Locate the cell with the specified text and output its (x, y) center coordinate. 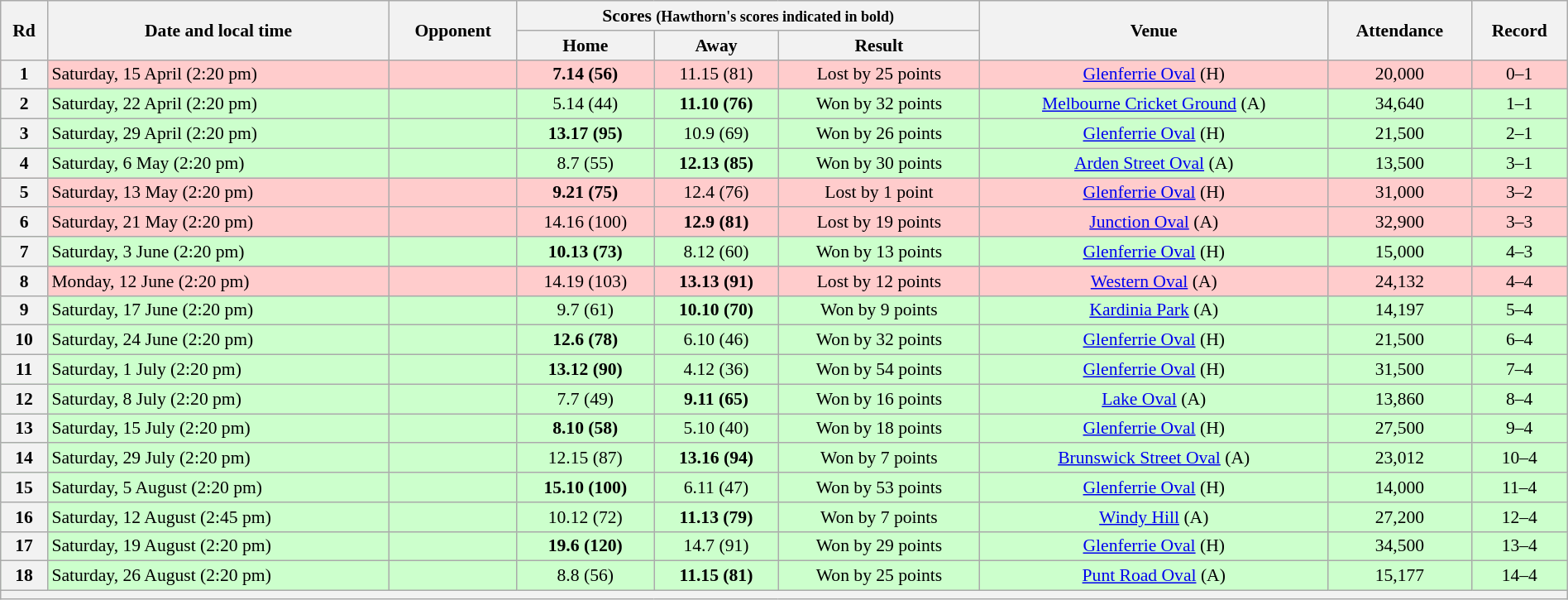
3–2 (1519, 193)
2 (25, 104)
13.17 (95) (586, 134)
4 (25, 163)
32,900 (1400, 223)
27,200 (1400, 517)
Kardinia Park (A) (1154, 310)
Date and local time (218, 30)
6.10 (46) (716, 340)
12.9 (81) (716, 223)
13.13 (91) (716, 281)
7.14 (56) (586, 74)
Windy Hill (A) (1154, 517)
18 (25, 576)
14.16 (100) (586, 223)
12.15 (87) (586, 458)
Won by 54 points (879, 370)
11 (25, 370)
Away (716, 46)
12.4 (76) (716, 193)
13,500 (1400, 163)
11.10 (76) (716, 104)
10.12 (72) (586, 517)
7.7 (49) (586, 399)
14–4 (1519, 576)
15,000 (1400, 252)
Attendance (1400, 30)
Saturday, 22 April (2:20 pm) (218, 104)
Result (879, 46)
4–4 (1519, 281)
Home (586, 46)
Junction Oval (A) (1154, 223)
11.13 (79) (716, 517)
20,000 (1400, 74)
23,012 (1400, 458)
10–4 (1519, 458)
Lost by 25 points (879, 74)
5 (25, 193)
Saturday, 5 August (2:20 pm) (218, 487)
Won by 18 points (879, 429)
3–3 (1519, 223)
27,500 (1400, 429)
15,177 (1400, 576)
Won by 16 points (879, 399)
Lost by 12 points (879, 281)
13,860 (1400, 399)
Arden Street Oval (A) (1154, 163)
14.19 (103) (586, 281)
3 (25, 134)
34,500 (1400, 546)
5.14 (44) (586, 104)
Saturday, 3 June (2:20 pm) (218, 252)
12 (25, 399)
Saturday, 15 July (2:20 pm) (218, 429)
Won by 25 points (879, 576)
7–4 (1519, 370)
Saturday, 13 May (2:20 pm) (218, 193)
Saturday, 19 August (2:20 pm) (218, 546)
Won by 29 points (879, 546)
9–4 (1519, 429)
Won by 9 points (879, 310)
3–1 (1519, 163)
10.9 (69) (716, 134)
4.12 (36) (716, 370)
8.10 (58) (586, 429)
12.13 (85) (716, 163)
12.6 (78) (586, 340)
8.12 (60) (716, 252)
Saturday, 21 May (2:20 pm) (218, 223)
Won by 53 points (879, 487)
31,000 (1400, 193)
11–4 (1519, 487)
6.11 (47) (716, 487)
4–3 (1519, 252)
5–4 (1519, 310)
Saturday, 15 April (2:20 pm) (218, 74)
10 (25, 340)
Saturday, 8 July (2:20 pm) (218, 399)
24,132 (1400, 281)
19.6 (120) (586, 546)
9 (25, 310)
Melbourne Cricket Ground (A) (1154, 104)
Saturday, 29 July (2:20 pm) (218, 458)
16 (25, 517)
2–1 (1519, 134)
6 (25, 223)
Lost by 19 points (879, 223)
9.11 (65) (716, 399)
Won by 26 points (879, 134)
14,000 (1400, 487)
Record (1519, 30)
1–1 (1519, 104)
8 (25, 281)
13.12 (90) (586, 370)
Saturday, 17 June (2:20 pm) (218, 310)
Won by 30 points (879, 163)
14,197 (1400, 310)
13 (25, 429)
6–4 (1519, 340)
34,640 (1400, 104)
Saturday, 26 August (2:20 pm) (218, 576)
8.8 (56) (586, 576)
5.10 (40) (716, 429)
Opponent (453, 30)
13–4 (1519, 546)
Western Oval (A) (1154, 281)
Monday, 12 June (2:20 pm) (218, 281)
Won by 13 points (879, 252)
Punt Road Oval (A) (1154, 576)
1 (25, 74)
Lost by 1 point (879, 193)
31,500 (1400, 370)
Lake Oval (A) (1154, 399)
8.7 (55) (586, 163)
Rd (25, 30)
Saturday, 6 May (2:20 pm) (218, 163)
7 (25, 252)
Scores (Hawthorn's scores indicated in bold) (748, 16)
9.21 (75) (586, 193)
Saturday, 24 June (2:20 pm) (218, 340)
8–4 (1519, 399)
10.10 (70) (716, 310)
Venue (1154, 30)
17 (25, 546)
Brunswick Street Oval (A) (1154, 458)
9.7 (61) (586, 310)
Saturday, 12 August (2:45 pm) (218, 517)
12–4 (1519, 517)
15 (25, 487)
15.10 (100) (586, 487)
Saturday, 29 April (2:20 pm) (218, 134)
14 (25, 458)
10.13 (73) (586, 252)
14.7 (91) (716, 546)
Saturday, 1 July (2:20 pm) (218, 370)
0–1 (1519, 74)
13.16 (94) (716, 458)
